Extract the (x, y) coordinate from the center of the cell holding the provided text.  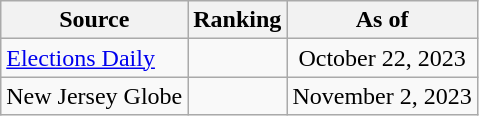
Source (94, 20)
November 2, 2023 (382, 96)
New Jersey Globe (94, 96)
As of (382, 20)
Elections Daily (94, 58)
Ranking (238, 20)
October 22, 2023 (382, 58)
